Capture the cell that displays the provided text and extract its [X, Y] central coordinate. 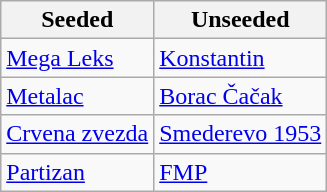
Metalac [78, 96]
Borac Čačak [240, 96]
Seeded [78, 20]
FMP [240, 172]
Crvena zvezda [78, 134]
Partizan [78, 172]
Smederevo 1953 [240, 134]
Konstantin [240, 58]
Mega Leks [78, 58]
Unseeded [240, 20]
